Locate the cell with the specified text and output its [X, Y] center coordinate. 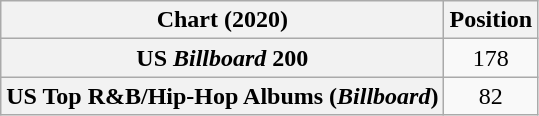
82 [491, 96]
US Top R&B/Hip-Hop Albums (Billboard) [222, 96]
US Billboard 200 [222, 58]
Position [491, 20]
178 [491, 58]
Chart (2020) [222, 20]
